Return (X, Y) of the center of cell containing provided text 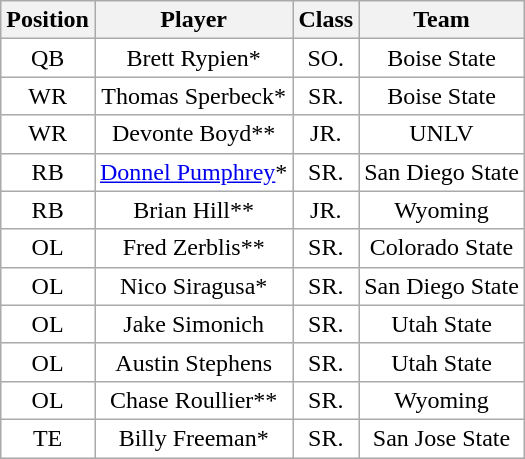
SO. (326, 58)
Devonte Boyd** (193, 134)
Fred Zerblis** (193, 248)
Austin Stephens (193, 362)
Colorado State (442, 248)
Position (48, 20)
Chase Roullier** (193, 400)
UNLV (442, 134)
QB (48, 58)
Brian Hill** (193, 210)
Team (442, 20)
Donnel Pumphrey* (193, 172)
Billy Freeman* (193, 438)
Nico Siragusa* (193, 286)
Thomas Sperbeck* (193, 96)
Brett Rypien* (193, 58)
San Jose State (442, 438)
TE (48, 438)
Class (326, 20)
Jake Simonich (193, 324)
Player (193, 20)
